Extract the [X, Y] coordinate from the center of the cell holding the provided text.  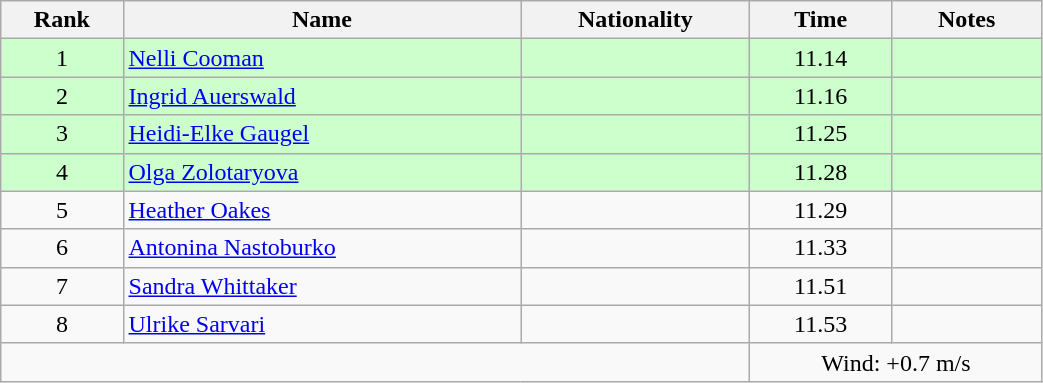
Name [322, 20]
11.16 [820, 96]
11.14 [820, 58]
Sandra Whittaker [322, 286]
Ingrid Auerswald [322, 96]
6 [62, 248]
Nelli Cooman [322, 58]
Antonina Nastoburko [322, 248]
7 [62, 286]
3 [62, 134]
Rank [62, 20]
2 [62, 96]
11.33 [820, 248]
11.51 [820, 286]
Nationality [636, 20]
Heather Oakes [322, 210]
Wind: +0.7 m/s [896, 362]
Olga Zolotaryova [322, 172]
11.53 [820, 324]
11.28 [820, 172]
1 [62, 58]
Time [820, 20]
Heidi-Elke Gaugel [322, 134]
4 [62, 172]
8 [62, 324]
11.25 [820, 134]
Ulrike Sarvari [322, 324]
Notes [966, 20]
11.29 [820, 210]
5 [62, 210]
